Output the (X, Y) coordinate of the center of the cell containing the given text.  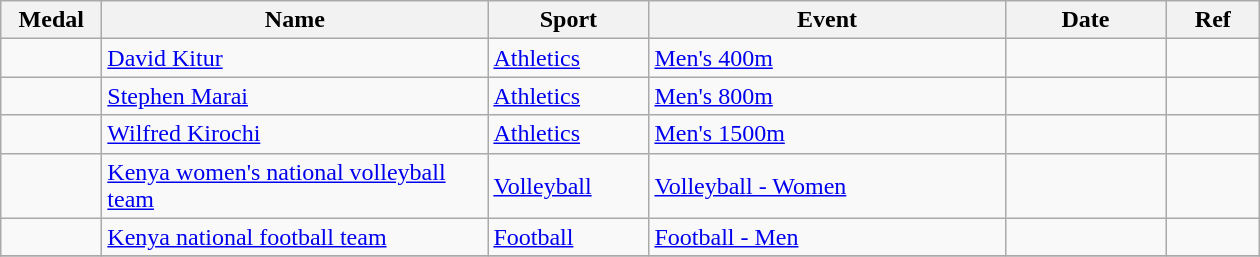
Wilfred Kirochi (295, 134)
Date (1086, 20)
Medal (52, 20)
Sport (568, 20)
Men's 800m (827, 96)
Men's 400m (827, 58)
Men's 1500m (827, 134)
Event (827, 20)
Kenya women's national volleyball team (295, 186)
Stephen Marai (295, 96)
David Kitur (295, 58)
Volleyball (568, 186)
Name (295, 20)
Volleyball - Women (827, 186)
Football (568, 237)
Kenya national football team (295, 237)
Ref (1213, 20)
Football - Men (827, 237)
